Capture the cell that displays the provided text and extract its (X, Y) central coordinate. 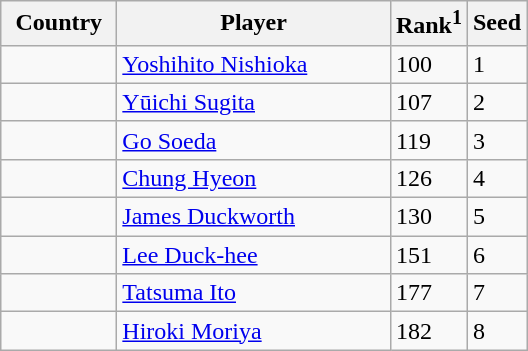
5 (496, 217)
7 (496, 293)
151 (428, 255)
Tatsuma Ito (254, 293)
Rank1 (428, 24)
Go Soeda (254, 140)
6 (496, 255)
1 (496, 64)
107 (428, 102)
Hiroki Moriya (254, 331)
119 (428, 140)
Seed (496, 24)
130 (428, 217)
8 (496, 331)
Player (254, 24)
2 (496, 102)
Chung Hyeon (254, 178)
100 (428, 64)
182 (428, 331)
3 (496, 140)
Country (59, 24)
4 (496, 178)
James Duckworth (254, 217)
Lee Duck-hee (254, 255)
177 (428, 293)
Yoshihito Nishioka (254, 64)
126 (428, 178)
Yūichi Sugita (254, 102)
